Extract the [x, y] coordinate from the center of the cell holding the provided text.  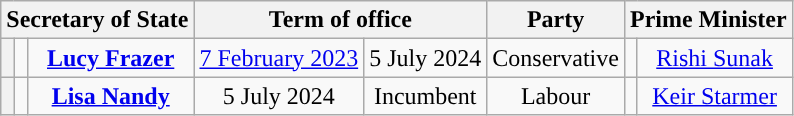
Prime Minister [708, 20]
Lisa Nandy [110, 96]
Term of office [340, 20]
Keir Starmer [714, 96]
Labour [556, 96]
7 February 2023 [279, 58]
Party [556, 20]
Rishi Sunak [714, 58]
Secretary of State [98, 20]
Incumbent [426, 96]
Conservative [556, 58]
Lucy Frazer [110, 58]
